From the cell containing the given text, extract its center point as (X, Y) coordinate. 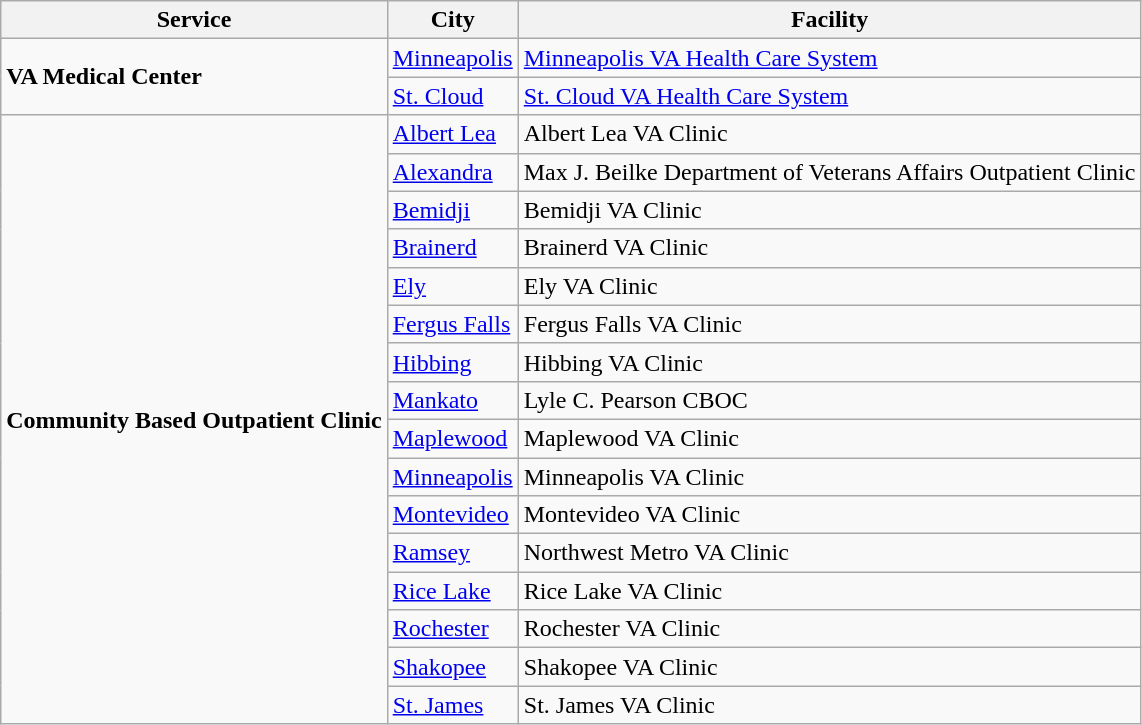
Montevideo VA Clinic (830, 515)
Hibbing VA Clinic (830, 362)
St. Cloud (452, 96)
City (452, 20)
St. James (452, 705)
Ramsey (452, 553)
Community Based Outpatient Clinic (194, 420)
St. Cloud VA Health Care System (830, 96)
Mankato (452, 400)
Brainerd VA Clinic (830, 248)
Brainerd (452, 248)
Northwest Metro VA Clinic (830, 553)
Rice Lake (452, 591)
Alexandra (452, 172)
Shakopee VA Clinic (830, 667)
Shakopee (452, 667)
Facility (830, 20)
Montevideo (452, 515)
VA Medical Center (194, 77)
Maplewood (452, 438)
St. James VA Clinic (830, 705)
Maplewood VA Clinic (830, 438)
Rice Lake VA Clinic (830, 591)
Service (194, 20)
Albert Lea (452, 134)
Fergus Falls VA Clinic (830, 324)
Rochester VA Clinic (830, 629)
Rochester (452, 629)
Albert Lea VA Clinic (830, 134)
Bemidji (452, 210)
Bemidji VA Clinic (830, 210)
Lyle C. Pearson CBOC (830, 400)
Max J. Beilke Department of Veterans Affairs Outpatient Clinic (830, 172)
Minneapolis VA Clinic (830, 477)
Hibbing (452, 362)
Fergus Falls (452, 324)
Ely (452, 286)
Ely VA Clinic (830, 286)
Minneapolis VA Health Care System (830, 58)
